Find where the given text appears and provide that cell's center as [x, y] coordinate. 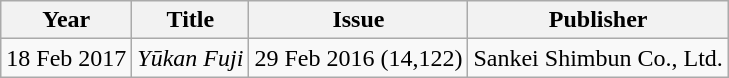
18 Feb 2017 [66, 58]
Publisher [598, 20]
Title [190, 20]
Yūkan Fuji [190, 58]
29 Feb 2016 (14,122) [358, 58]
Year [66, 20]
Issue [358, 20]
Sankei Shimbun Co., Ltd. [598, 58]
